Provide the [x, y] coordinate of the cell's center where the given text is located.  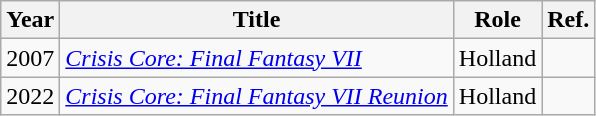
2007 [30, 58]
Role [497, 20]
2022 [30, 96]
Ref. [568, 20]
Year [30, 20]
Crisis Core: Final Fantasy VII Reunion [256, 96]
Crisis Core: Final Fantasy VII [256, 58]
Title [256, 20]
